Capture the cell that displays the provided text and extract its (x, y) central coordinate. 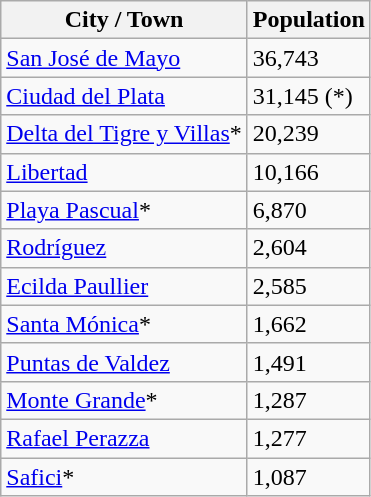
Monte Grande* (124, 400)
Ecilda Paullier (124, 286)
Playa Pascual* (124, 210)
Ciudad del Plata (124, 96)
San José de Mayo (124, 58)
Delta del Tigre y Villas* (124, 134)
36,743 (308, 58)
1,662 (308, 324)
2,585 (308, 286)
Safici* (124, 477)
2,604 (308, 248)
10,166 (308, 172)
20,239 (308, 134)
31,145 (*) (308, 96)
1,287 (308, 400)
Santa Mónica* (124, 324)
Rodríguez (124, 248)
1,491 (308, 362)
Puntas de Valdez (124, 362)
City / Town (124, 20)
1,277 (308, 438)
1,087 (308, 477)
Libertad (124, 172)
Rafael Perazza (124, 438)
Population (308, 20)
6,870 (308, 210)
